Pinpoint the cell where the given text exists, returning its (X, Y) midpoint coordinate. 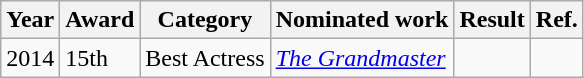
2014 (30, 58)
The Grandmaster (362, 58)
15th (100, 58)
Nominated work (362, 20)
Year (30, 20)
Best Actress (205, 58)
Result (492, 20)
Award (100, 20)
Category (205, 20)
Ref. (556, 20)
